Locate the cell with the specified text and output its (X, Y) center coordinate. 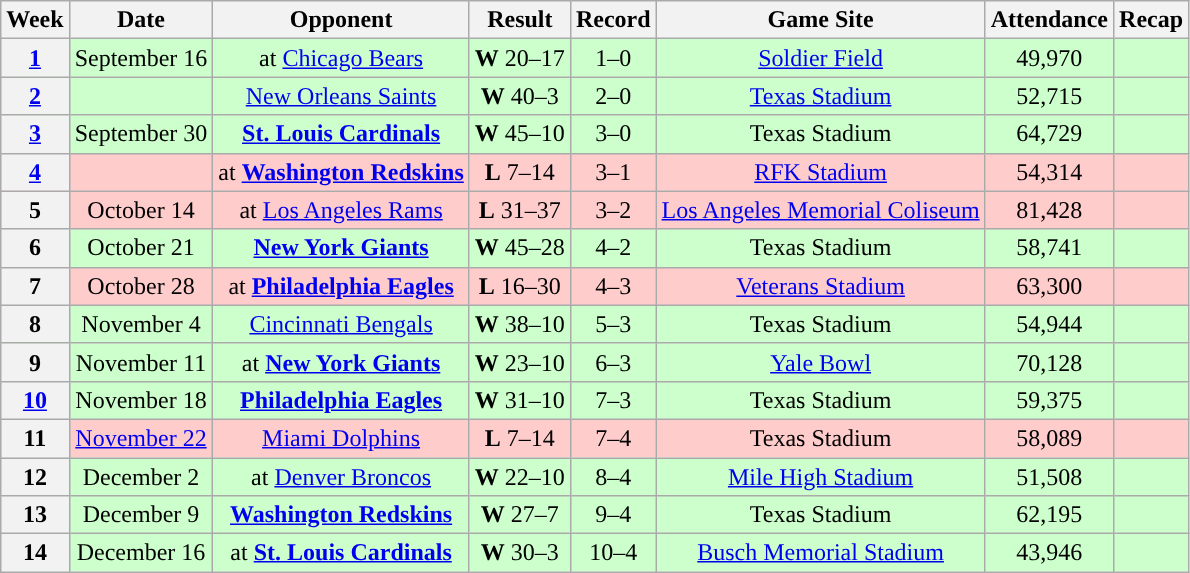
November 22 (141, 438)
3–0 (613, 134)
Game Site (820, 20)
52,715 (1049, 96)
W 31–10 (520, 400)
6 (35, 248)
W 45–10 (520, 134)
3 (35, 134)
W 45–28 (520, 248)
58,089 (1049, 438)
W 27–7 (520, 515)
RFK Stadium (820, 172)
54,314 (1049, 172)
December 9 (141, 515)
Los Angeles Memorial Coliseum (820, 210)
51,508 (1049, 477)
December 16 (141, 553)
70,128 (1049, 362)
at Los Angeles Rams (341, 210)
4–2 (613, 248)
8–4 (613, 477)
58,741 (1049, 248)
Record (613, 20)
New York Giants (341, 248)
at New York Giants (341, 362)
Washington Redskins (341, 515)
54,944 (1049, 324)
Mile High Stadium (820, 477)
7 (35, 286)
5–3 (613, 324)
59,375 (1049, 400)
Cincinnati Bengals (341, 324)
at Washington Redskins (341, 172)
at Chicago Bears (341, 58)
2 (35, 96)
L 31–37 (520, 210)
September 16 (141, 58)
Opponent (341, 20)
81,428 (1049, 210)
14 (35, 553)
13 (35, 515)
43,946 (1049, 553)
12 (35, 477)
W 23–10 (520, 362)
at Philadelphia Eagles (341, 286)
October 28 (141, 286)
4 (35, 172)
3–2 (613, 210)
11 (35, 438)
W 30–3 (520, 553)
W 20–17 (520, 58)
W 40–3 (520, 96)
New Orleans Saints (341, 96)
October 21 (141, 248)
December 2 (141, 477)
Yale Bowl (820, 362)
1 (35, 58)
Date (141, 20)
9–4 (613, 515)
1–0 (613, 58)
10 (35, 400)
6–3 (613, 362)
62,195 (1049, 515)
Recap (1152, 20)
9 (35, 362)
49,970 (1049, 58)
November 11 (141, 362)
64,729 (1049, 134)
November 4 (141, 324)
November 18 (141, 400)
St. Louis Cardinals (341, 134)
63,300 (1049, 286)
Philadelphia Eagles (341, 400)
at Denver Broncos (341, 477)
Busch Memorial Stadium (820, 553)
Week (35, 20)
5 (35, 210)
L 16–30 (520, 286)
8 (35, 324)
4–3 (613, 286)
Soldier Field (820, 58)
W 38–10 (520, 324)
2–0 (613, 96)
7–4 (613, 438)
3–1 (613, 172)
Miami Dolphins (341, 438)
Result (520, 20)
at St. Louis Cardinals (341, 553)
W 22–10 (520, 477)
Veterans Stadium (820, 286)
Attendance (1049, 20)
7–3 (613, 400)
October 14 (141, 210)
10–4 (613, 553)
September 30 (141, 134)
